Search for the cell housing the specified text and yield its [X, Y] center coordinate. 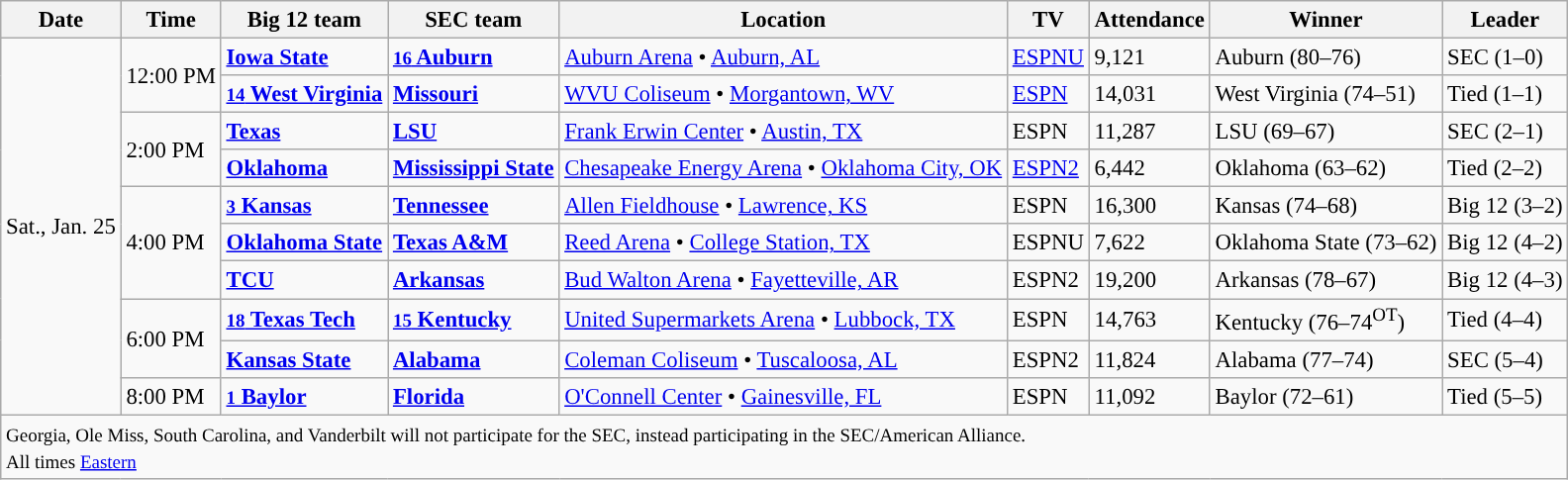
Kentucky (76–74OT) [1326, 320]
Kansas (74–68) [1326, 206]
1 Baylor [304, 396]
O'Connell Center • Gainesville, FL [784, 396]
Alabama (77–74) [1326, 359]
SEC (1–0) [1505, 57]
Attendance [1149, 20]
18 Texas Tech [304, 320]
WVU Coliseum • Morgantown, WV [784, 94]
9,121 [1149, 57]
Auburn (80–76) [1326, 57]
3 Kansas [304, 206]
LSU [473, 132]
Coleman Coliseum • Tuscaloosa, AL [784, 359]
Baylor (72–61) [1326, 396]
Tied (5–5) [1505, 396]
Big 12 (4–3) [1505, 280]
Sat., Jan. 25 [61, 228]
TV [1047, 20]
Time [170, 20]
11,824 [1149, 359]
16 Auburn [473, 57]
Reed Arena • College Station, TX [784, 242]
8:00 PM [170, 396]
West Virginia (74–51) [1326, 94]
Location [784, 20]
4:00 PM [170, 243]
SEC team [473, 20]
Leader [1505, 20]
Oklahoma (63–62) [1326, 168]
Tied (4–4) [1505, 320]
Bud Walton Arena • Fayetteville, AR [784, 280]
Arkansas [473, 280]
14,763 [1149, 320]
United Supermarkets Arena • Lubbock, TX [784, 320]
Texas [304, 132]
Oklahoma State (73–62) [1326, 242]
Big 12 team [304, 20]
Alabama [473, 359]
11,287 [1149, 132]
Tennessee [473, 206]
Frank Erwin Center • Austin, TX [784, 132]
Chesapeake Energy Arena • Oklahoma City, OK [784, 168]
Mississippi State [473, 168]
Iowa State [304, 57]
14 West Virginia [304, 94]
Winner [1326, 20]
LSU (69–67) [1326, 132]
Kansas State [304, 359]
11,092 [1149, 396]
Arkansas (78–67) [1326, 280]
Oklahoma State [304, 242]
Auburn Arena • Auburn, AL [784, 57]
Date [61, 20]
TCU [304, 280]
6:00 PM [170, 338]
16,300 [1149, 206]
Texas A&M [473, 242]
12:00 PM [170, 75]
Allen Fieldhouse • Lawrence, KS [784, 206]
6,442 [1149, 168]
SEC (5–4) [1505, 359]
Tied (1–1) [1505, 94]
Missouri [473, 94]
15 Kentucky [473, 320]
Big 12 (3–2) [1505, 206]
2:00 PM [170, 150]
Florida [473, 396]
SEC (2–1) [1505, 132]
7,622 [1149, 242]
Tied (2–2) [1505, 168]
Big 12 (4–2) [1505, 242]
14,031 [1149, 94]
19,200 [1149, 280]
Oklahoma [304, 168]
